Find where the given text appears and provide that cell's center as [x, y] coordinate. 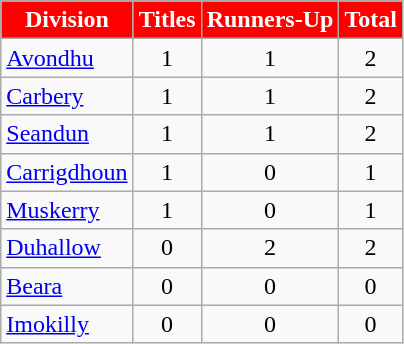
Avondhu [67, 58]
Division [67, 20]
Duhallow [67, 248]
Carbery [67, 96]
Muskerry [67, 210]
Runners-Up [270, 20]
Carrigdhoun [67, 172]
Imokilly [67, 324]
Titles [167, 20]
Beara [67, 286]
Total [371, 20]
Seandun [67, 134]
